Locate the cell with the specified text and output its [x, y] center coordinate. 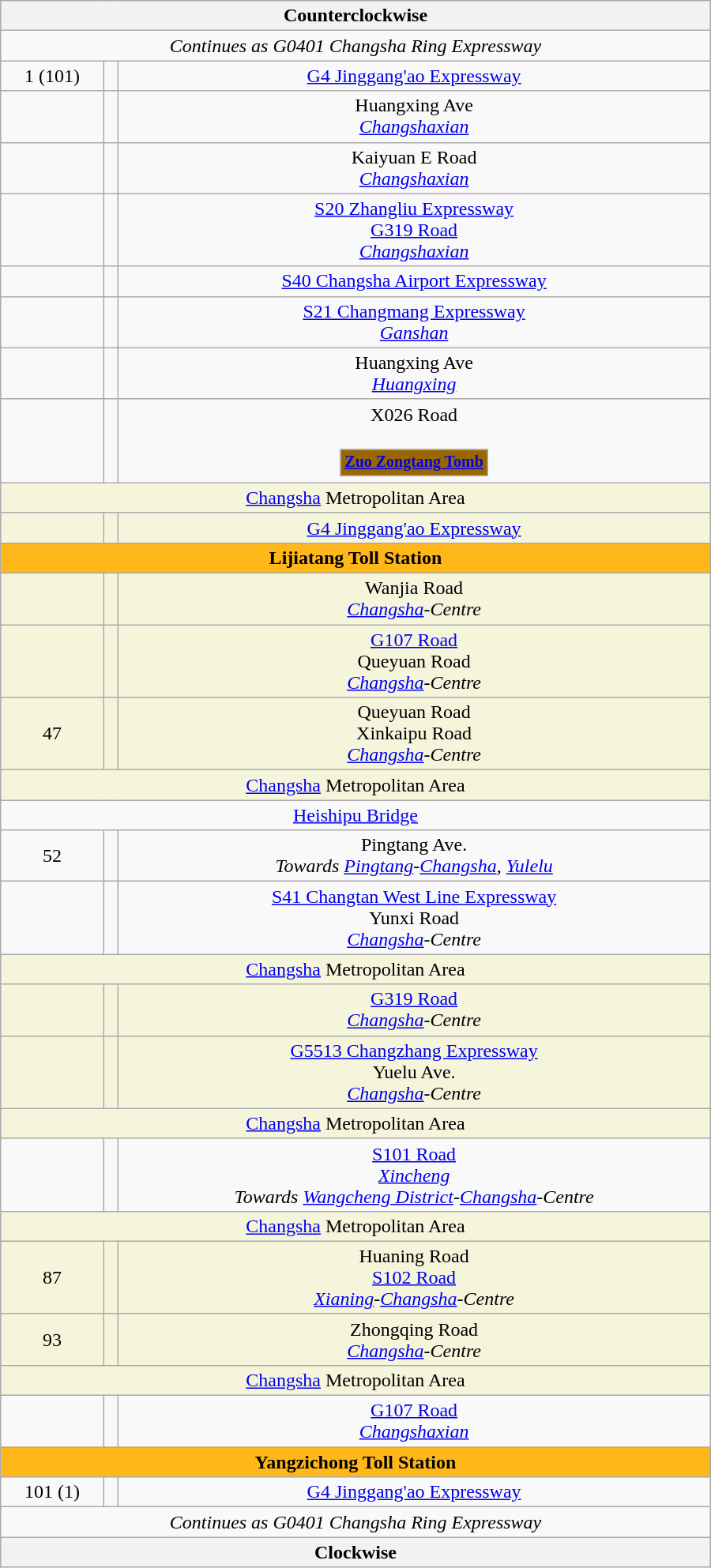
Huangxing AveHuangxing [414, 373]
G107 RoadQueyuan RoadChangsha-Centre [414, 661]
Clockwise [355, 1552]
G5513 Changzhang ExpresswayYuelu Ave.Changsha-Centre [414, 1072]
Heishipu Bridge [355, 815]
Queyuan RoadXinkaipu RoadChangsha-Centre [414, 734]
S20 Zhangliu Expressway G319 RoadChangshaxian [414, 230]
1 (101) [52, 76]
101 (1) [52, 1492]
Zhongqing RoadChangsha-Centre [414, 1340]
93 [52, 1340]
47 [52, 734]
Huaning Road S102 RoadXianing-Changsha-Centre [414, 1277]
87 [52, 1277]
Wanjia RoadChangsha-Centre [414, 599]
S41 Changtan West Line ExpresswayYunxi RoadChangsha-Centre [414, 918]
S101 RoadXinchengTowards Wangcheng District-Changsha-Centre [414, 1175]
Kaiyuan E RoadChangshaxian [414, 167]
Pingtang Ave.Towards Pingtang-Changsha, Yulelu [414, 856]
S40 Changsha Airport Expressway [414, 281]
Huangxing AveChangshaxian [414, 117]
X026 Road Zuo Zongtang Tomb [414, 441]
G107 RoadChangshaxian [414, 1422]
S21 Changmang ExpresswayGanshan [414, 322]
Lijiatang Toll Station [355, 558]
Yangzichong Toll Station [355, 1462]
Zuo Zongtang Tomb [414, 463]
Counterclockwise [355, 16]
52 [52, 856]
G319 RoadChangsha-Centre [414, 1010]
